Scan for the cell matching the given text and deliver its (x, y) coordinate at center. 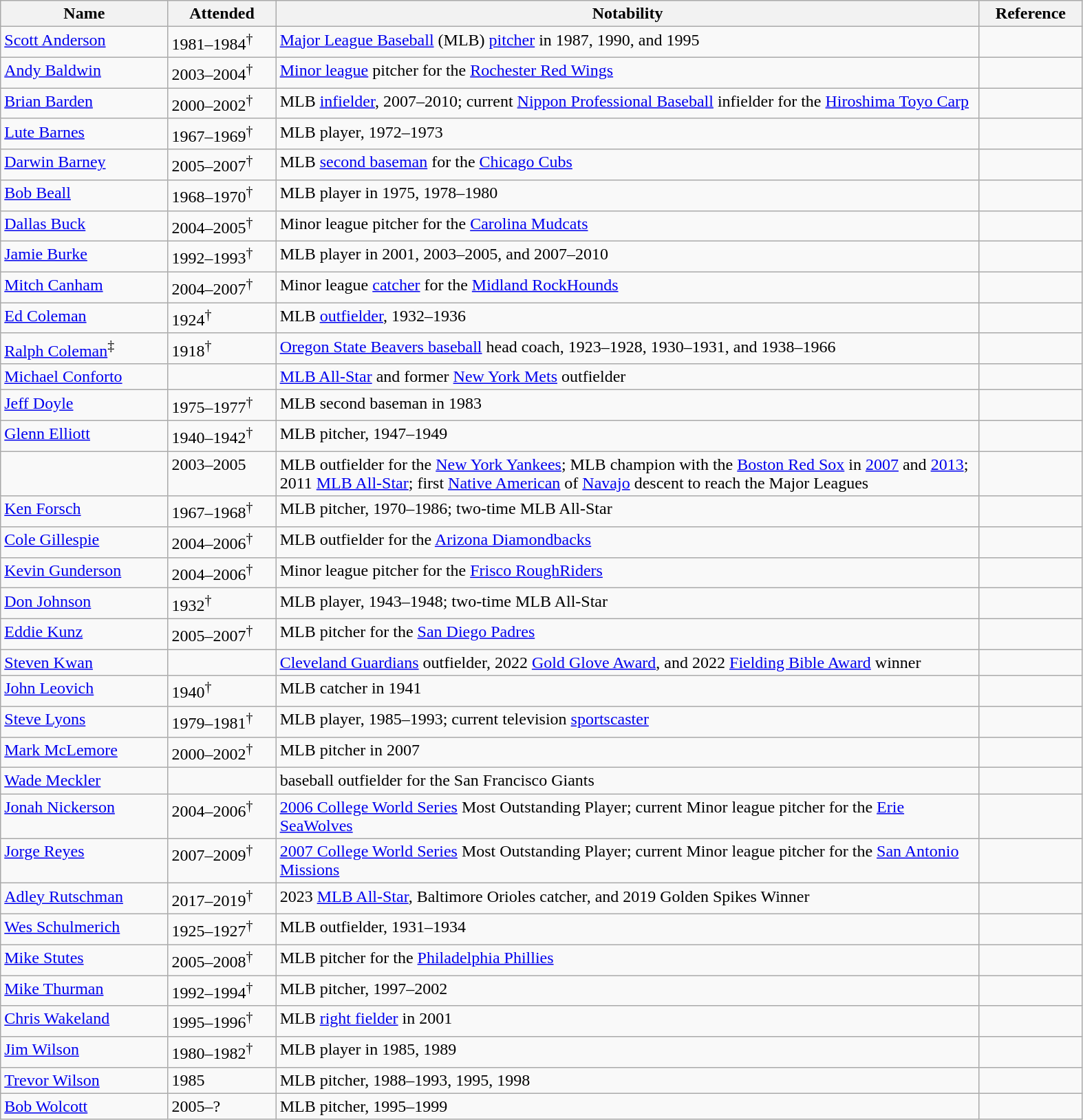
1925–1927† (222, 929)
2007–2009† (222, 861)
Jeff Doyle (84, 406)
Trevor Wilson (84, 1080)
1980–1982† (222, 1053)
MLB pitcher, 1988–1993, 1995, 1998 (628, 1080)
Notability (628, 14)
Andy Baldwin (84, 73)
1995–1996† (222, 1021)
MLB catcher in 1941 (628, 691)
1992–1993† (222, 257)
Dallas Buck (84, 226)
MLB pitcher for the San Diego Padres (628, 634)
Jonah Nickerson (84, 816)
MLB second baseman for the Chicago Cubs (628, 165)
MLB player in 2001, 2003–2005, and 2007–2010 (628, 257)
MLB pitcher, 1947–1949 (628, 436)
1932† (222, 604)
Cleveland Guardians outfielder, 2022 Gold Glove Award, and 2022 Fielding Bible Award winner (628, 663)
Steve Lyons (84, 722)
1940† (222, 691)
1967–1968† (222, 512)
Brian Barden (84, 103)
Minor league catcher for the Midland RockHounds (628, 288)
Minor league pitcher for the Carolina Mudcats (628, 226)
2023 MLB All-Star, Baltimore Orioles catcher, and 2019 Golden Spikes Winner (628, 898)
2004–2005† (222, 226)
Minor league pitcher for the Rochester Red Wings (628, 73)
MLB pitcher, 1970–1986; two-time MLB All-Star (628, 512)
2004–2007† (222, 288)
MLB second baseman in 1983 (628, 406)
MLB player in 1975, 1978–1980 (628, 195)
1918† (222, 348)
Bob Wolcott (84, 1106)
MLB player in 1985, 1989 (628, 1053)
2006 College World Series Most Outstanding Player; current Minor league pitcher for the Erie SeaWolves (628, 816)
Ralph Coleman‡ (84, 348)
Ed Coleman (84, 318)
MLB outfielder, 1931–1934 (628, 929)
Wes Schulmerich (84, 929)
Scott Anderson (84, 43)
1992–1994† (222, 991)
Wade Meckler (84, 781)
2003–2004† (222, 73)
MLB player, 1943–1948; two-time MLB All-Star (628, 604)
2003–2005 (222, 473)
Mark McLemore (84, 753)
Kevin Gunderson (84, 572)
MLB right fielder in 2001 (628, 1021)
1924† (222, 318)
Jamie Burke (84, 257)
1975–1977† (222, 406)
1940–1942† (222, 436)
Jorge Reyes (84, 861)
Reference (1031, 14)
2017–2019† (222, 898)
Cole Gillespie (84, 542)
MLB All-Star and former New York Mets outfielder (628, 377)
1985 (222, 1080)
1981–1984† (222, 43)
1968–1970† (222, 195)
Glenn Elliott (84, 436)
Jim Wilson (84, 1053)
Eddie Kunz (84, 634)
Darwin Barney (84, 165)
MLB pitcher, 1995–1999 (628, 1106)
2007 College World Series Most Outstanding Player; current Minor league pitcher for the San Antonio Missions (628, 861)
Ken Forsch (84, 512)
MLB pitcher in 2007 (628, 753)
Mike Thurman (84, 991)
MLB outfielder for the Arizona Diamondbacks (628, 542)
1967–1969† (222, 133)
Mike Stutes (84, 960)
Steven Kwan (84, 663)
Michael Conforto (84, 377)
Major League Baseball (MLB) pitcher in 1987, 1990, and 1995 (628, 43)
MLB pitcher, 1997–2002 (628, 991)
Chris Wakeland (84, 1021)
Mitch Canham (84, 288)
Attended (222, 14)
Adley Rutschman (84, 898)
Don Johnson (84, 604)
baseball outfielder for the San Francisco Giants (628, 781)
Name (84, 14)
John Leovich (84, 691)
Lute Barnes (84, 133)
Minor league pitcher for the Frisco RoughRiders (628, 572)
MLB outfielder, 1932–1936 (628, 318)
MLB player, 1985–1993; current television sportscaster (628, 722)
1979–1981† (222, 722)
2005–? (222, 1106)
Bob Beall (84, 195)
MLB infielder, 2007–2010; current Nippon Professional Baseball infielder for the Hiroshima Toyo Carp (628, 103)
2005–2008† (222, 960)
Oregon State Beavers baseball head coach, 1923–1928, 1930–1931, and 1938–1966 (628, 348)
MLB pitcher for the Philadelphia Phillies (628, 960)
MLB player, 1972–1973 (628, 133)
